From the cell containing the given text, extract its center point as (X, Y) coordinate. 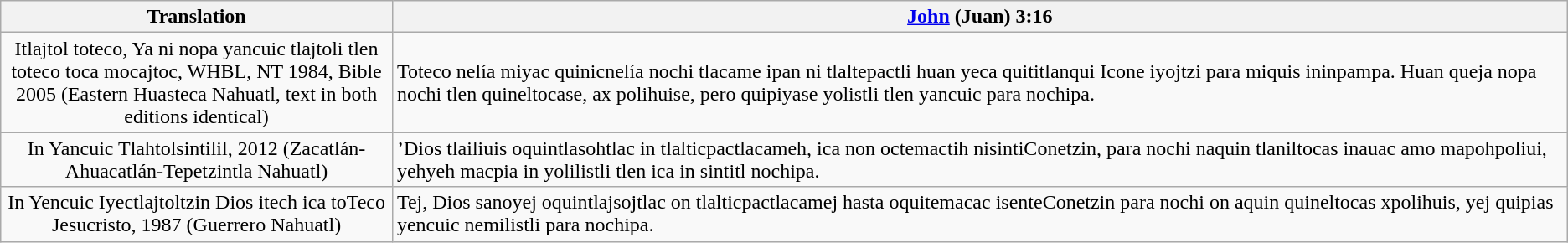
John (Juan) 3:16 (980, 17)
Translation (197, 17)
In Yencuic Iyectlajtoltzin Dios itech ica toTeco Jesucristo, 1987 (Guerrero Nahuatl) (197, 215)
In Yancuic Tlahtolsintilil, 2012 (Zacatlán-Ahuacatlán-Tepetzintla Nahuatl) (197, 159)
